Return (x, y) of the center of cell containing provided text 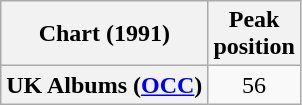
Chart (1991) (104, 34)
Peakposition (254, 34)
56 (254, 85)
UK Albums (OCC) (104, 85)
